From the cell containing the given text, extract its center point as [X, Y] coordinate. 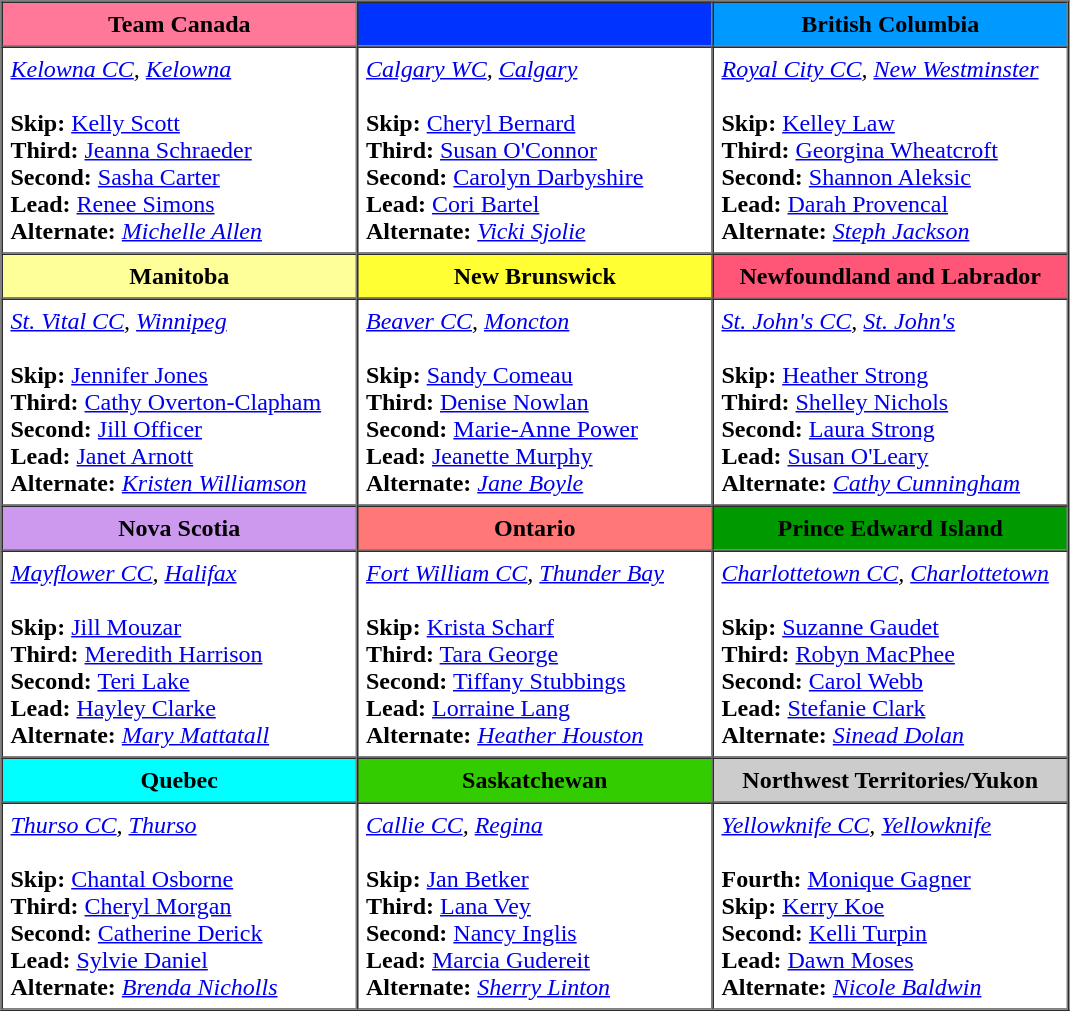
Prince Edward Island [890, 528]
Saskatchewan [535, 780]
Yellowknife CC, YellowknifeFourth: Monique Gagner Skip: Kerry Koe Second: Kelli Turpin Lead: Dawn Moses Alternate: Nicole Baldwin [890, 906]
St. Vital CC, WinnipegSkip: Jennifer Jones Third: Cathy Overton-Clapham Second: Jill Officer Lead: Janet Arnott Alternate: Kristen Williamson [180, 402]
Quebec [180, 780]
Calgary WC, CalgarySkip: Cheryl Bernard Third: Susan O'Connor Second: Carolyn Darbyshire Lead: Cori Bartel Alternate: Vicki Sjolie [535, 150]
St. John's CC, St. John'sSkip: Heather Strong Third: Shelley Nichols Second: Laura Strong Lead: Susan O'Leary Alternate: Cathy Cunningham [890, 402]
Mayflower CC, HalifaxSkip: Jill Mouzar Third: Meredith Harrison Second: Teri Lake Lead: Hayley Clarke Alternate: Mary Mattatall [180, 654]
Kelowna CC, KelownaSkip: Kelly Scott Third: Jeanna Schraeder Second: Sasha Carter Lead: Renee Simons Alternate: Michelle Allen [180, 150]
Royal City CC, New WestminsterSkip: Kelley Law Third: Georgina Wheatcroft Second: Shannon Aleksic Lead: Darah Provencal Alternate: Steph Jackson [890, 150]
Newfoundland and Labrador [890, 276]
Ontario [535, 528]
Team Canada [180, 24]
Thurso CC, ThursoSkip: Chantal Osborne Third: Cheryl Morgan Second: Catherine Derick Lead: Sylvie Daniel Alternate: Brenda Nicholls [180, 906]
Manitoba [180, 276]
Charlottetown CC, CharlottetownSkip: Suzanne Gaudet Third: Robyn MacPhee Second: Carol Webb Lead: Stefanie Clark Alternate: Sinead Dolan [890, 654]
New Brunswick [535, 276]
British Columbia [890, 24]
Nova Scotia [180, 528]
Beaver CC, MonctonSkip: Sandy Comeau Third: Denise Nowlan Second: Marie-Anne Power Lead: Jeanette Murphy Alternate: Jane Boyle [535, 402]
Fort William CC, Thunder BaySkip: Krista Scharf Third: Tara George Second: Tiffany Stubbings Lead: Lorraine Lang Alternate: Heather Houston [535, 654]
Northwest Territories/Yukon [890, 780]
Callie CC, ReginaSkip: Jan Betker Third: Lana Vey Second: Nancy Inglis Lead: Marcia Gudereit Alternate: Sherry Linton [535, 906]
